Return the [X, Y] coordinate for the center point of the cell that contains the specified text.  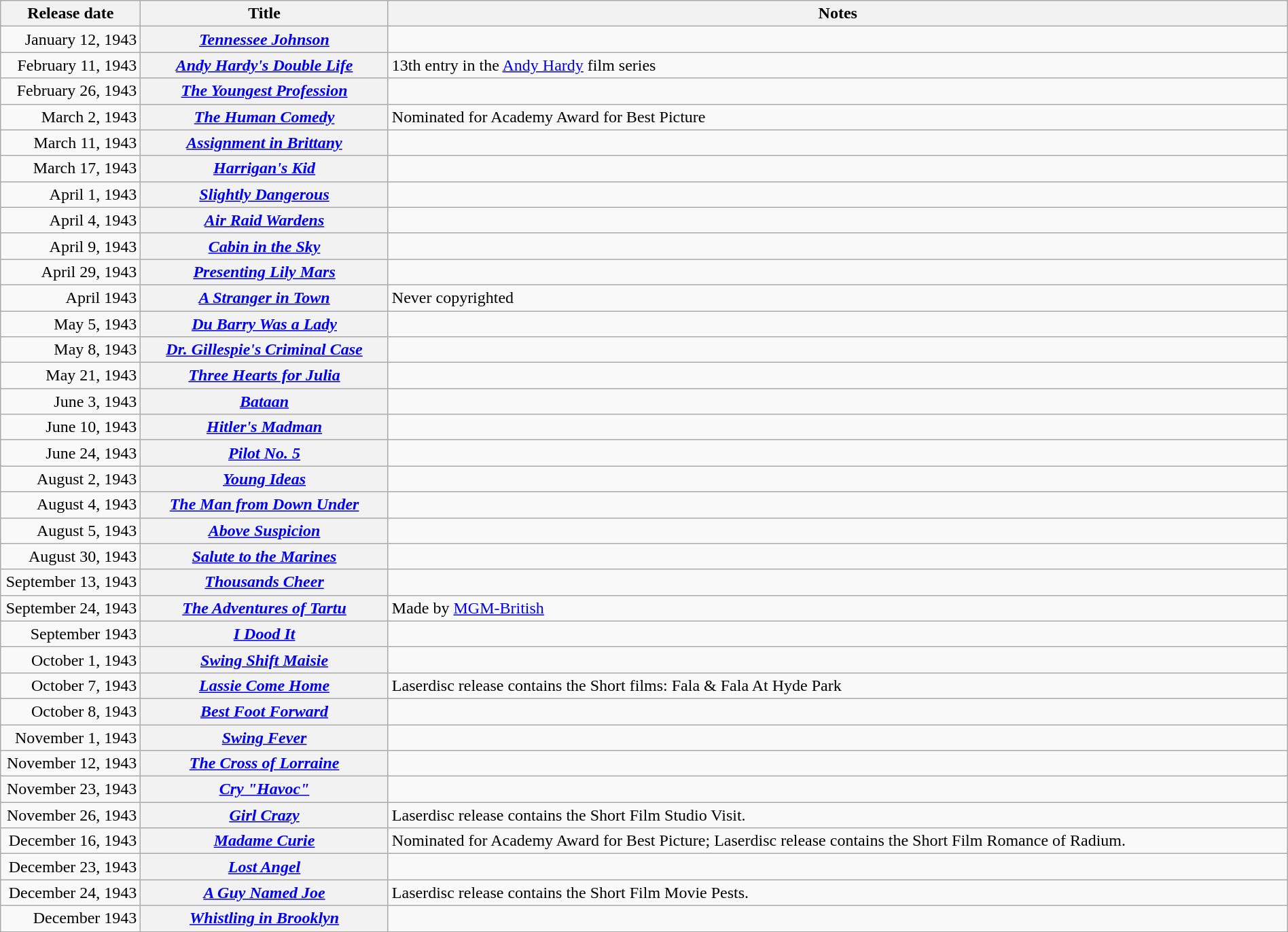
The Youngest Profession [264, 91]
March 11, 1943 [71, 143]
June 10, 1943 [71, 427]
Best Foot Forward [264, 711]
Laserdisc release contains the Short Film Studio Visit. [838, 815]
August 30, 1943 [71, 556]
Release date [71, 14]
Lassie Come Home [264, 685]
October 7, 1943 [71, 685]
April 1, 1943 [71, 194]
Cry "Havoc" [264, 789]
A Stranger in Town [264, 298]
Laserdisc release contains the Short Film Movie Pests. [838, 893]
January 12, 1943 [71, 39]
I Dood It [264, 634]
April 29, 1943 [71, 272]
Swing Shift Maisie [264, 660]
Du Barry Was a Lady [264, 324]
Bataan [264, 401]
February 11, 1943 [71, 65]
June 3, 1943 [71, 401]
Slightly Dangerous [264, 194]
Never copyrighted [838, 298]
Nominated for Academy Award for Best Picture; Laserdisc release contains the Short Film Romance of Radium. [838, 841]
November 23, 1943 [71, 789]
Notes [838, 14]
December 23, 1943 [71, 867]
September 1943 [71, 634]
Lost Angel [264, 867]
Girl Crazy [264, 815]
A Guy Named Joe [264, 893]
November 26, 1943 [71, 815]
Dr. Gillespie's Criminal Case [264, 350]
August 2, 1943 [71, 479]
November 12, 1943 [71, 764]
Three Hearts for Julia [264, 376]
Madame Curie [264, 841]
Laserdisc release contains the Short films: Fala & Fala At Hyde Park [838, 685]
Presenting Lily Mars [264, 272]
Above Suspicion [264, 531]
Young Ideas [264, 479]
August 4, 1943 [71, 505]
Assignment in Brittany [264, 143]
Pilot No. 5 [264, 453]
The Human Comedy [264, 117]
Whistling in Brooklyn [264, 918]
Cabin in the Sky [264, 246]
March 2, 1943 [71, 117]
May 8, 1943 [71, 350]
Title [264, 14]
13th entry in the Andy Hardy film series [838, 65]
The Adventures of Tartu [264, 608]
March 17, 1943 [71, 168]
Hitler's Madman [264, 427]
Andy Hardy's Double Life [264, 65]
The Cross of Lorraine [264, 764]
Harrigan's Kid [264, 168]
Swing Fever [264, 737]
June 24, 1943 [71, 453]
Made by MGM-British [838, 608]
April 4, 1943 [71, 220]
September 13, 1943 [71, 582]
Thousands Cheer [264, 582]
September 24, 1943 [71, 608]
October 1, 1943 [71, 660]
Tennessee Johnson [264, 39]
April 9, 1943 [71, 246]
May 5, 1943 [71, 324]
August 5, 1943 [71, 531]
December 16, 1943 [71, 841]
December 24, 1943 [71, 893]
The Man from Down Under [264, 505]
February 26, 1943 [71, 91]
Air Raid Wardens [264, 220]
November 1, 1943 [71, 737]
April 1943 [71, 298]
May 21, 1943 [71, 376]
October 8, 1943 [71, 711]
Nominated for Academy Award for Best Picture [838, 117]
December 1943 [71, 918]
Salute to the Marines [264, 556]
